Pinpoint the cell where the given text exists, returning its [x, y] midpoint coordinate. 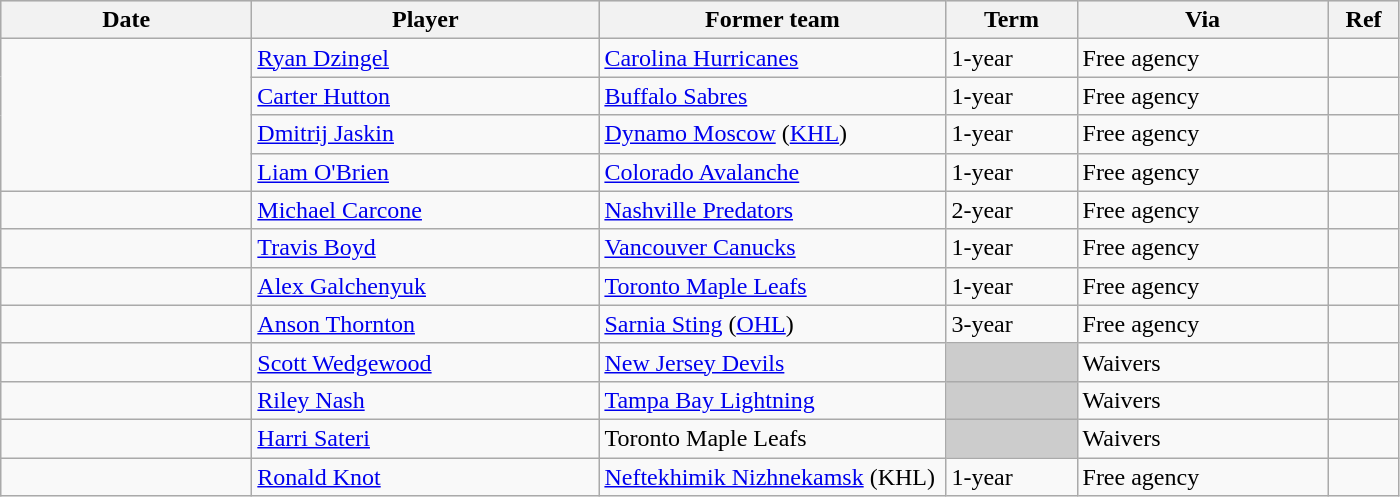
Carter Hutton [426, 96]
Liam O'Brien [426, 172]
Ronald Knot [426, 477]
Nashville Predators [772, 210]
Riley Nash [426, 400]
Travis Boyd [426, 248]
Via [1202, 20]
Former team [772, 20]
Carolina Hurricanes [772, 58]
Buffalo Sabres [772, 96]
Alex Galchenyuk [426, 286]
3-year [1012, 324]
Dynamo Moscow (KHL) [772, 134]
Sarnia Sting (OHL) [772, 324]
Player [426, 20]
Colorado Avalanche [772, 172]
2-year [1012, 210]
Scott Wedgewood [426, 362]
Ryan Dzingel [426, 58]
Michael Carcone [426, 210]
Dmitrij Jaskin [426, 134]
New Jersey Devils [772, 362]
Term [1012, 20]
Harri Sateri [426, 438]
Neftekhimik Nizhnekamsk (KHL) [772, 477]
Date [126, 20]
Anson Thornton [426, 324]
Tampa Bay Lightning [772, 400]
Vancouver Canucks [772, 248]
Ref [1364, 20]
